From the cell containing the given text, extract its center point as [X, Y] coordinate. 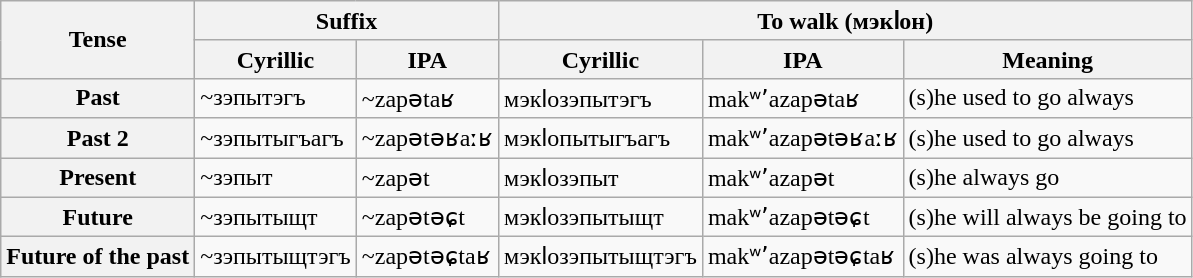
Suffix [347, 21]
мэкӏозэпытыщт [600, 217]
To walk (мэкӏон) [845, 21]
мэкӏозэпыт [600, 178]
~zapətəɕtaʁ [427, 257]
~zapətəʁaːʁ [427, 138]
~zapətəɕt [427, 217]
~zapətaʁ [427, 98]
makʷʼazapətaʁ [802, 98]
makʷʼazapətəɕtaʁ [802, 257]
~zapət [427, 178]
мэкӏозэпытыщтэгъ [600, 257]
Meaning [1048, 59]
~зэпытэгъ [276, 98]
мэкӏозэпытэгъ [600, 98]
makʷʼazapət [802, 178]
мэкӏопытыгъагъ [600, 138]
makʷʼazapətəʁaːʁ [802, 138]
(s)he was always going to [1048, 257]
Tense [98, 40]
Future of the past [98, 257]
(s)he always go [1048, 178]
Present [98, 178]
Future [98, 217]
makʷʼazapətəɕt [802, 217]
~зэпытыгъагъ [276, 138]
~зэпыт [276, 178]
Past 2 [98, 138]
~зэпытыщтэгъ [276, 257]
~зэпытыщт [276, 217]
Past [98, 98]
(s)he will always be going to [1048, 217]
